Return (x, y) of the center of cell containing provided text 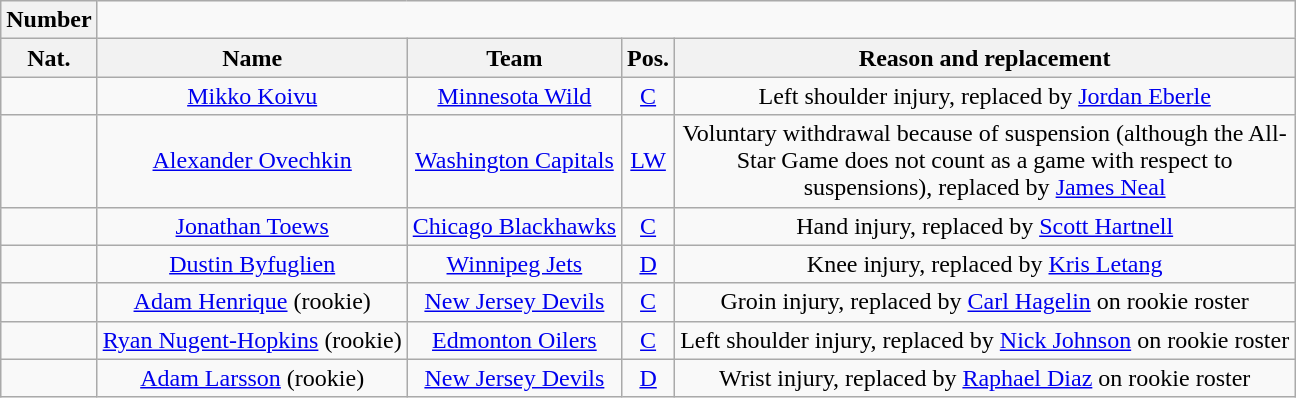
Left shoulder injury, replaced by Jordan Eberle (985, 96)
Team (514, 58)
LW (648, 161)
Reason and replacement (985, 58)
Mikko Koivu (252, 96)
Voluntary withdrawal because of suspension (although the All-Star Game does not count as a game with respect tosuspensions), replaced by James Neal (985, 161)
Name (252, 58)
Adam Henrique (rookie) (252, 302)
Chicago Blackhawks (514, 226)
Ryan Nugent-Hopkins (rookie) (252, 340)
Hand injury, replaced by Scott Hartnell (985, 226)
Winnipeg Jets (514, 264)
Minnesota Wild (514, 96)
Alexander Ovechkin (252, 161)
Washington Capitals (514, 161)
Edmonton Oilers (514, 340)
Groin injury, replaced by Carl Hagelin on rookie roster (985, 302)
Wrist injury, replaced by Raphael Diaz on rookie roster (985, 378)
Jonathan Toews (252, 226)
Dustin Byfuglien (252, 264)
Left shoulder injury, replaced by Nick Johnson on rookie roster (985, 340)
Pos. (648, 58)
Nat. (49, 58)
Number (49, 20)
Knee injury, replaced by Kris Letang (985, 264)
Adam Larsson (rookie) (252, 378)
